Determine the (X, Y) coordinate at the center of the cell enclosing the given text.  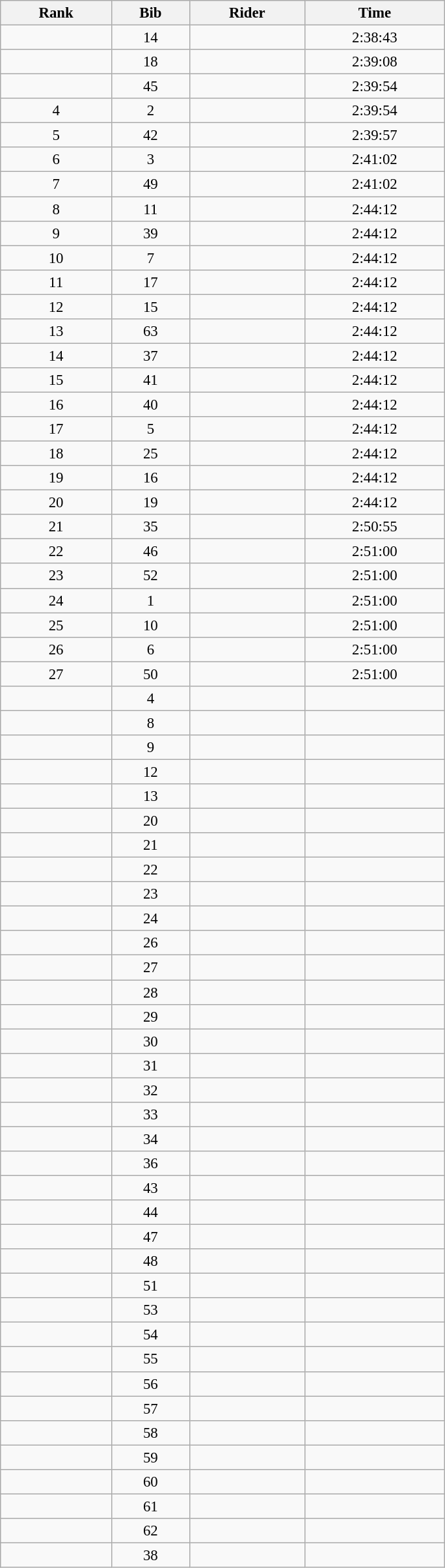
55 (150, 1360)
31 (150, 1065)
39 (150, 233)
2 (150, 111)
57 (150, 1408)
36 (150, 1164)
Time (375, 13)
45 (150, 87)
32 (150, 1090)
2:38:43 (375, 38)
30 (150, 1041)
60 (150, 1482)
62 (150, 1531)
59 (150, 1457)
34 (150, 1139)
44 (150, 1212)
33 (150, 1115)
1 (150, 600)
40 (150, 404)
58 (150, 1433)
61 (150, 1506)
Rank (56, 13)
46 (150, 552)
37 (150, 356)
43 (150, 1188)
2:39:08 (375, 62)
41 (150, 380)
54 (150, 1335)
48 (150, 1261)
3 (150, 160)
2:50:55 (375, 527)
28 (150, 992)
47 (150, 1237)
Rider (247, 13)
29 (150, 1016)
38 (150, 1555)
Bib (150, 13)
51 (150, 1286)
49 (150, 184)
63 (150, 331)
2:39:57 (375, 135)
52 (150, 576)
53 (150, 1310)
35 (150, 527)
56 (150, 1384)
42 (150, 135)
50 (150, 674)
